Identify which cell holds the provided text, then report its (x, y) central coordinate. 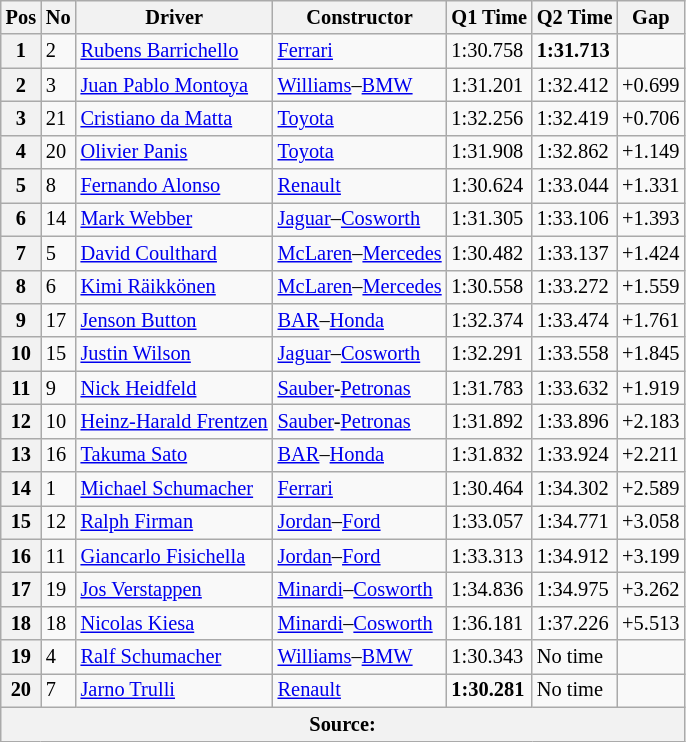
+2.589 (650, 489)
13 (21, 455)
David Coulthard (174, 253)
1:32.412 (574, 85)
Nick Heidfeld (174, 388)
1:34.771 (574, 522)
1:33.137 (574, 253)
Q2 Time (574, 17)
1:30.558 (490, 287)
Ralf Schumacher (174, 657)
Justin Wilson (174, 354)
1:37.226 (574, 623)
1:33.313 (490, 556)
1:31.783 (490, 388)
1:32.862 (574, 152)
1:33.632 (574, 388)
No (58, 17)
1:33.272 (574, 287)
1:30.624 (490, 186)
1:36.181 (490, 623)
Nicolas Kiesa (174, 623)
1:30.758 (490, 51)
1:34.302 (574, 489)
1:33.558 (574, 354)
Fernando Alonso (174, 186)
Michael Schumacher (174, 489)
+1.331 (650, 186)
Heinz-Harald Frentzen (174, 421)
+1.424 (650, 253)
+0.706 (650, 118)
1:33.474 (574, 320)
Olivier Panis (174, 152)
1:34.975 (574, 589)
Cristiano da Matta (174, 118)
1:31.832 (490, 455)
+5.513 (650, 623)
Jarno Trulli (174, 690)
1:34.836 (490, 589)
+2.183 (650, 421)
1:31.892 (490, 421)
1:32.374 (490, 320)
+1.761 (650, 320)
Pos (21, 17)
+3.199 (650, 556)
Jenson Button (174, 320)
1:30.464 (490, 489)
1:31.908 (490, 152)
Jos Verstappen (174, 589)
Ralph Firman (174, 522)
+1.559 (650, 287)
+0.699 (650, 85)
+3.262 (650, 589)
1:31.305 (490, 219)
Driver (174, 17)
Source: (343, 724)
1:33.896 (574, 421)
+1.919 (650, 388)
Takuma Sato (174, 455)
1:31.201 (490, 85)
+1.393 (650, 219)
Q1 Time (490, 17)
1:33.924 (574, 455)
Rubens Barrichello (174, 51)
Kimi Räikkönen (174, 287)
1:33.106 (574, 219)
1:32.256 (490, 118)
1:30.281 (490, 690)
Giancarlo Fisichella (174, 556)
1:30.482 (490, 253)
Mark Webber (174, 219)
1:34.912 (574, 556)
1:30.343 (490, 657)
+3.058 (650, 522)
+1.149 (650, 152)
+1.845 (650, 354)
Constructor (360, 17)
Juan Pablo Montoya (174, 85)
1:33.057 (490, 522)
1:31.713 (574, 51)
1:32.419 (574, 118)
Gap (650, 17)
1:32.291 (490, 354)
1:33.044 (574, 186)
21 (58, 118)
+2.211 (650, 455)
